Determine the (X, Y) coordinate at the center of the cell enclosing the given text.  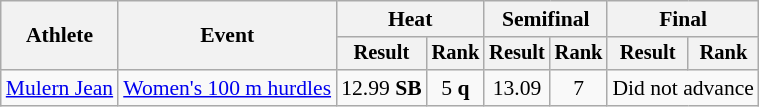
Event (227, 36)
13.09 (517, 88)
Athlete (60, 36)
Mulern Jean (60, 88)
12.99 SB (382, 88)
Semifinal (546, 19)
7 (579, 88)
5 q (456, 88)
Women's 100 m hurdles (227, 88)
Heat (410, 19)
Final (683, 19)
Did not advance (683, 88)
